Pinpoint the cell where the given text exists, returning its (x, y) midpoint coordinate. 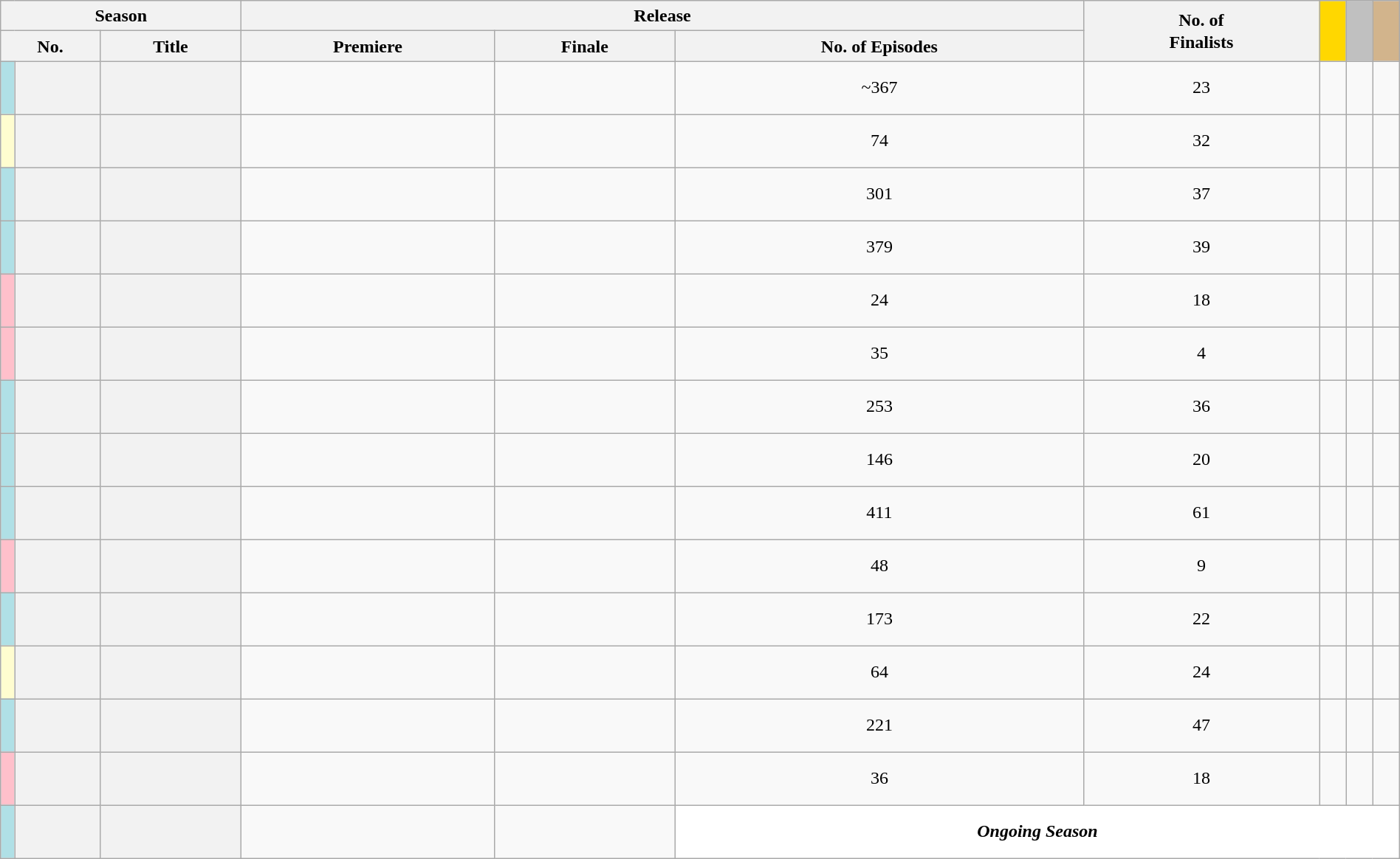
9 (1201, 566)
64 (880, 672)
No. of Episodes (880, 46)
221 (880, 725)
48 (880, 566)
61 (1201, 513)
4 (1201, 353)
Ongoing Season (1038, 832)
74 (880, 141)
22 (1201, 619)
146 (880, 460)
No. ofFinalists (1201, 31)
32 (1201, 141)
411 (880, 513)
47 (1201, 725)
Season (121, 16)
23 (1201, 88)
Premiere (368, 46)
253 (880, 407)
~367 (880, 88)
173 (880, 619)
No. (50, 46)
20 (1201, 460)
Title (171, 46)
35 (880, 353)
Finale (585, 46)
37 (1201, 194)
379 (880, 247)
Release (662, 16)
301 (880, 194)
39 (1201, 247)
